From the cell containing the given text, extract its center point as (X, Y) coordinate. 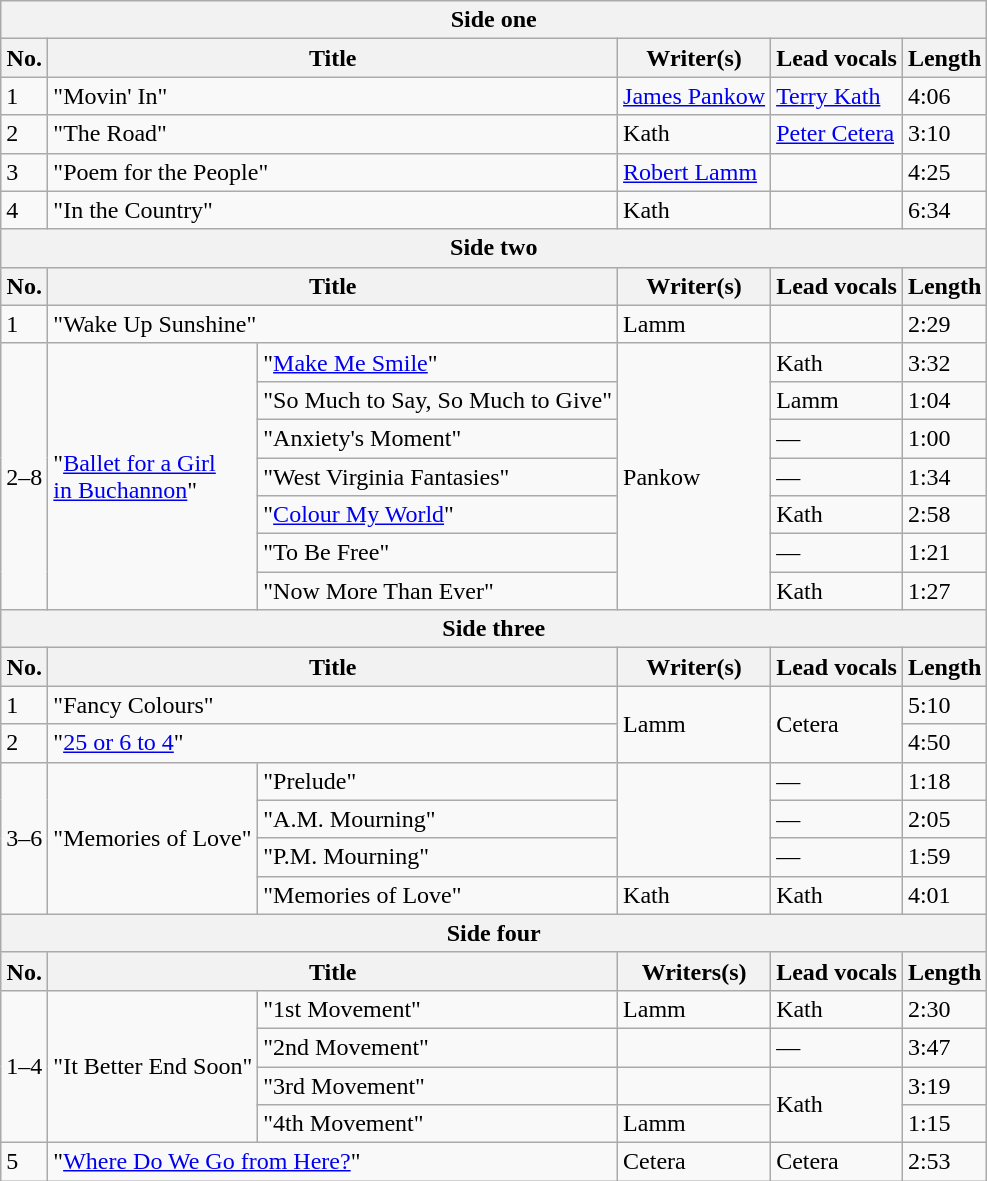
"Poem for the People" (333, 172)
"3rd Movement" (438, 1085)
2:30 (944, 1009)
"In the Country" (333, 210)
"P.M. Mourning" (438, 857)
1:18 (944, 781)
"Ballet for a Girl in Buchannon" (153, 476)
Side four (494, 933)
"4th Movement" (438, 1124)
3–6 (24, 838)
1:04 (944, 400)
4:06 (944, 96)
"1st Movement" (438, 1009)
Robert Lamm (694, 172)
3:10 (944, 134)
3:47 (944, 1047)
"Movin' In" (333, 96)
"Fancy Colours" (333, 705)
"Prelude" (438, 781)
Terry Kath (837, 96)
"Where Do We Go from Here?" (333, 1162)
"West Virginia Fantasies" (438, 477)
"Make Me Smile" (438, 362)
2:53 (944, 1162)
1:00 (944, 438)
"Now More Than Ever" (438, 591)
1:59 (944, 857)
James Pankow (694, 96)
2:05 (944, 819)
5 (24, 1162)
Peter Cetera (837, 134)
2:58 (944, 515)
1–4 (24, 1066)
1:27 (944, 591)
1:34 (944, 477)
1:15 (944, 1124)
"It Better End Soon" (153, 1066)
3:19 (944, 1085)
"A.M. Mourning" (438, 819)
6:34 (944, 210)
2–8 (24, 476)
4:50 (944, 743)
4 (24, 210)
Side two (494, 248)
"2nd Movement" (438, 1047)
Side one (494, 20)
1:21 (944, 553)
"To Be Free" (438, 553)
"25 or 6 to 4" (333, 743)
2:29 (944, 324)
Writers(s) (694, 971)
5:10 (944, 705)
"The Road" (333, 134)
"Anxiety's Moment" (438, 438)
4:25 (944, 172)
"So Much to Say, So Much to Give" (438, 400)
3 (24, 172)
"Colour My World" (438, 515)
Pankow (694, 476)
Side three (494, 629)
3:32 (944, 362)
"Wake Up Sunshine" (333, 324)
4:01 (944, 895)
